Pinpoint the cell where the given text exists, returning its [x, y] midpoint coordinate. 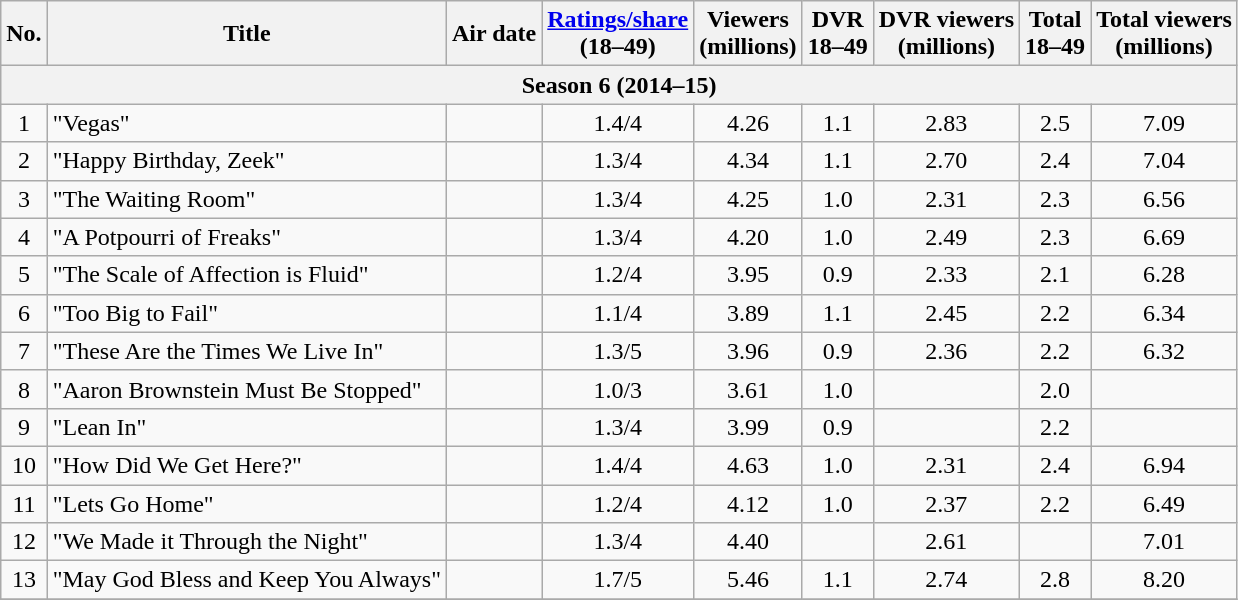
2.74 [946, 580]
"How Did We Get Here?" [246, 465]
2.83 [946, 123]
DVR18–49 [838, 34]
12 [24, 542]
1.7/5 [618, 580]
"Vegas" [246, 123]
6 [24, 313]
"Lets Go Home" [246, 503]
"We Made it Through the Night" [246, 542]
"Too Big to Fail" [246, 313]
4.40 [748, 542]
"A Potpourri of Freaks" [246, 237]
Total18–49 [1056, 34]
7.04 [1164, 161]
Title [246, 34]
2.37 [946, 503]
2.49 [946, 237]
No. [24, 34]
2.33 [946, 275]
2.1 [1056, 275]
4 [24, 237]
2.36 [946, 351]
1.3/5 [618, 351]
3.99 [748, 427]
5 [24, 275]
7.09 [1164, 123]
"The Waiting Room" [246, 199]
13 [24, 580]
11 [24, 503]
4.26 [748, 123]
3.95 [748, 275]
2.45 [946, 313]
6.34 [1164, 313]
4.20 [748, 237]
8 [24, 389]
1.0/3 [618, 389]
1.1/4 [618, 313]
4.34 [748, 161]
Total viewers(millions) [1164, 34]
8.20 [1164, 580]
2.61 [946, 542]
6.69 [1164, 237]
2 [24, 161]
"Aaron Brownstein Must Be Stopped" [246, 389]
3.89 [748, 313]
1 [24, 123]
7.01 [1164, 542]
5.46 [748, 580]
3 [24, 199]
"The Scale of Affection is Fluid" [246, 275]
"These Are the Times We Live In" [246, 351]
Ratings/share(18–49) [618, 34]
Air date [494, 34]
6.94 [1164, 465]
7 [24, 351]
2.70 [946, 161]
3.61 [748, 389]
DVR viewers(millions) [946, 34]
2.0 [1056, 389]
6.32 [1164, 351]
2.5 [1056, 123]
Season 6 (2014–15) [620, 85]
9 [24, 427]
6.49 [1164, 503]
4.63 [748, 465]
6.28 [1164, 275]
Viewers(millions) [748, 34]
4.12 [748, 503]
"May God Bless and Keep You Always" [246, 580]
4.25 [748, 199]
3.96 [748, 351]
2.8 [1056, 580]
"Lean In" [246, 427]
10 [24, 465]
6.56 [1164, 199]
"Happy Birthday, Zeek" [246, 161]
